From the cell containing the given text, extract its center point as (x, y) coordinate. 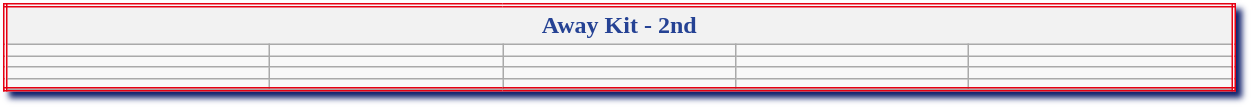
Away Kit - 2nd (619, 25)
